Return [X, Y] of the center of cell containing provided text 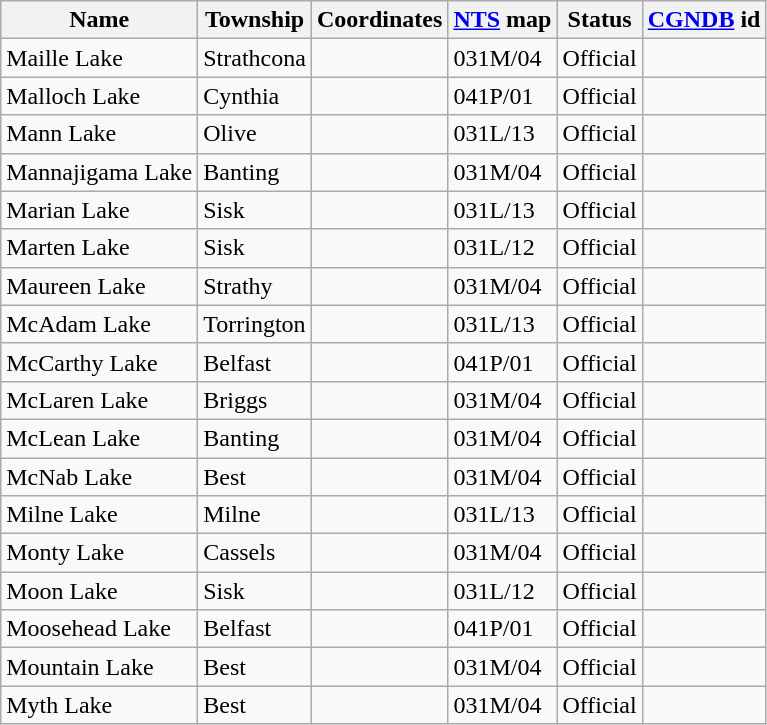
Mountain Lake [100, 667]
Strathy [255, 286]
McLaren Lake [100, 400]
Marian Lake [100, 210]
Milne Lake [100, 515]
McAdam Lake [100, 324]
Myth Lake [100, 705]
Briggs [255, 400]
Township [255, 20]
McNab Lake [100, 477]
NTS map [502, 20]
Cynthia [255, 96]
McLean Lake [100, 438]
Strathcona [255, 58]
Marten Lake [100, 248]
Maureen Lake [100, 286]
Maille Lake [100, 58]
Torrington [255, 324]
McCarthy Lake [100, 362]
Monty Lake [100, 553]
Moon Lake [100, 591]
Cassels [255, 553]
Milne [255, 515]
Mann Lake [100, 134]
Malloch Lake [100, 96]
Status [600, 20]
CGNDB id [704, 20]
Name [100, 20]
Coordinates [379, 20]
Moosehead Lake [100, 629]
Mannajigama Lake [100, 172]
Olive [255, 134]
